Output the (X, Y) coordinate of the center of the cell containing the given text.  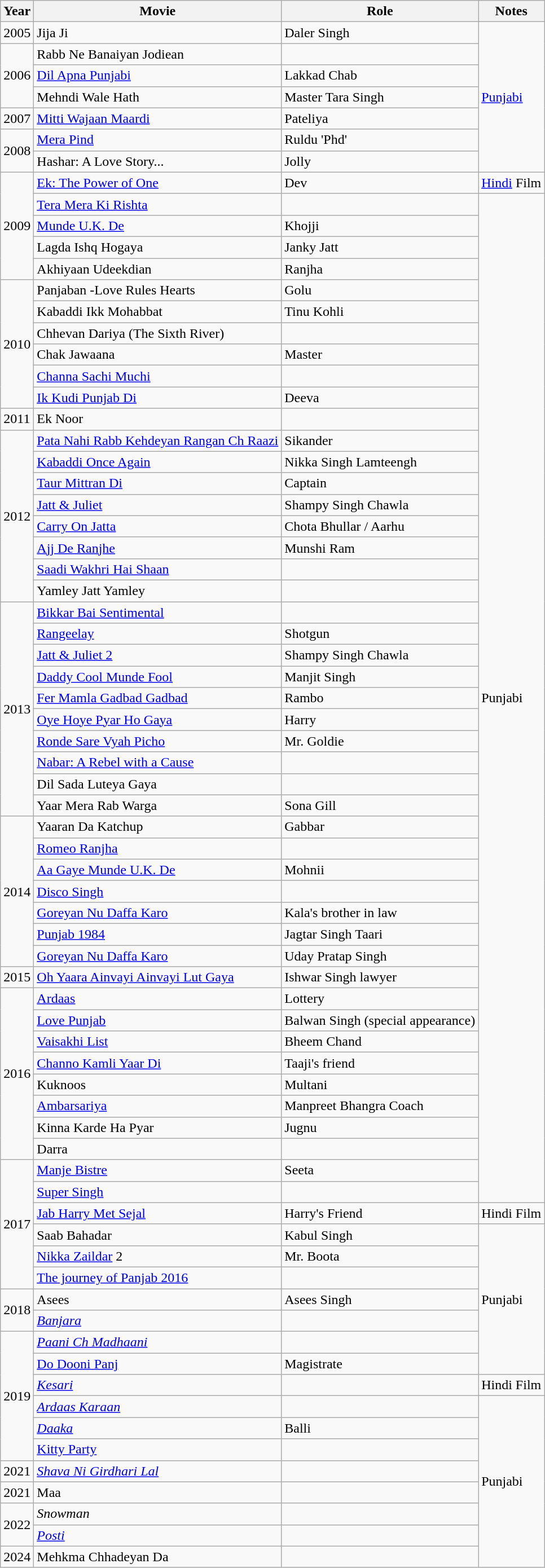
Chak Jawaana (158, 355)
The journey of Panjab 2016 (158, 1278)
Munde U.K. De (158, 226)
Golu (380, 290)
Harry (380, 720)
Kabaddi Once Again (158, 462)
Fer Mamla Gadbad Gadbad (158, 698)
Jolly (380, 161)
Paani Ch Madhaani (158, 1342)
2011 (17, 419)
2019 (17, 1396)
Shava Ni Girdhari Lal (158, 1471)
Gabbar (380, 827)
Captain (380, 483)
Ajj De Ranjhe (158, 548)
Ek: The Power of One (158, 183)
2022 (17, 1525)
Aa Gaye Munde U.K. De (158, 870)
Carry On Jatta (158, 526)
Maa (158, 1492)
Ranjha (380, 269)
2012 (17, 516)
Kitty Party (158, 1450)
Daaka (158, 1428)
Janky Jatt (380, 247)
Snowman (158, 1514)
Ambarsariya (158, 1106)
2008 (17, 151)
Tinu Kohli (380, 312)
Magistrate (380, 1364)
Punjab 1984 (158, 934)
Pata Nahi Rabb Kehdeyan Rangan Ch Raazi (158, 441)
Pateliya (380, 118)
2006 (17, 76)
Bheem Chand (380, 1042)
2015 (17, 977)
Daler Singh (380, 33)
Yamley Jatt Yamley (158, 591)
2010 (17, 344)
Manpreet Bhangra Coach (380, 1106)
Jatt & Juliet 2 (158, 655)
Jija Ji (158, 33)
Taaji's friend (380, 1063)
Chota Bhullar / Aarhu (380, 526)
Jab Harry Met Sejal (158, 1213)
Asees Singh (380, 1299)
Khojji (380, 226)
2014 (17, 891)
Tera Mera Ki Rishta (158, 204)
Ruldu 'Phd' (380, 140)
Jagtar Singh Taari (380, 934)
Mr. Goldie (380, 741)
Banjara (158, 1321)
Panjaban -Love Rules Hearts (158, 290)
Seeta (380, 1170)
2005 (17, 33)
Jugnu (380, 1127)
Manje Bistre (158, 1170)
Kala's brother in law (380, 913)
Love Punjab (158, 1020)
Hashar: A Love Story... (158, 161)
Kuknoos (158, 1085)
2016 (17, 1074)
2009 (17, 226)
Manjit Singh (380, 677)
Munshi Ram (380, 548)
Rambo (380, 698)
Mitti Wajaan Maardi (158, 118)
Posti (158, 1535)
Super Singh (158, 1192)
Mehkma Chhadeyan Da (158, 1557)
Channa Sachi Muchi (158, 376)
Sikander (380, 441)
Kabul Singh (380, 1235)
Romeo Ranjha (158, 848)
Vaisakhi List (158, 1042)
Uday Pratap Singh (380, 956)
Jatt & Juliet (158, 505)
Lagda Ishq Hogaya (158, 247)
Asees (158, 1299)
2007 (17, 118)
Disco Singh (158, 891)
Harry's Friend (380, 1213)
Darra (158, 1149)
Nabar: A Rebel with a Cause (158, 763)
Ek Noor (158, 419)
Lottery (380, 999)
Ronde Sare Vyah Picho (158, 741)
Yaar Mera Rab Warga (158, 805)
Dil Apna Punjabi (158, 76)
Saadi Wakhri Hai Shaan (158, 569)
Bikkar Bai Sentimental (158, 612)
Dev (380, 183)
Chhevan Dariya (The Sixth River) (158, 333)
Yaaran Da Katchup (158, 827)
Kesari (158, 1385)
Shotgun (380, 634)
Movie (158, 11)
Lakkad Chab (380, 76)
Rabb Ne Banaiyan Jodiean (158, 54)
Deeva (380, 398)
2024 (17, 1557)
Channo Kamli Yaar Di (158, 1063)
2013 (17, 708)
Mr. Boota (380, 1256)
Sona Gill (380, 805)
Notes (511, 11)
Dil Sada Luteya Gaya (158, 784)
Mohnii (380, 870)
Mera Pind (158, 140)
Ishwar Singh lawyer (380, 977)
Ik Kudi Punjab Di (158, 398)
Rangeelay (158, 634)
Oh Yaara Ainvayi Ainvayi Lut Gaya (158, 977)
Taur Mittran Di (158, 483)
Daddy Cool Munde Fool (158, 677)
Akhiyaan Udeekdian (158, 269)
Oye Hoye Pyar Ho Gaya (158, 720)
Master (380, 355)
Do Dooni Panj (158, 1364)
2018 (17, 1310)
Mehndi Wale Hath (158, 97)
Saab Bahadar (158, 1235)
Master Tara Singh (380, 97)
Balli (380, 1428)
Ardaas (158, 999)
Role (380, 11)
Balwan Singh (special appearance) (380, 1020)
Multani (380, 1085)
Nikka Zaildar 2 (158, 1256)
Ardaas Karaan (158, 1407)
Nikka Singh Lamteengh (380, 462)
Kinna Karde Ha Pyar (158, 1127)
Year (17, 11)
2017 (17, 1224)
Kabaddi Ikk Mohabbat (158, 312)
